For the text-containing cell, return its midpoint in [x, y] coordinate format. 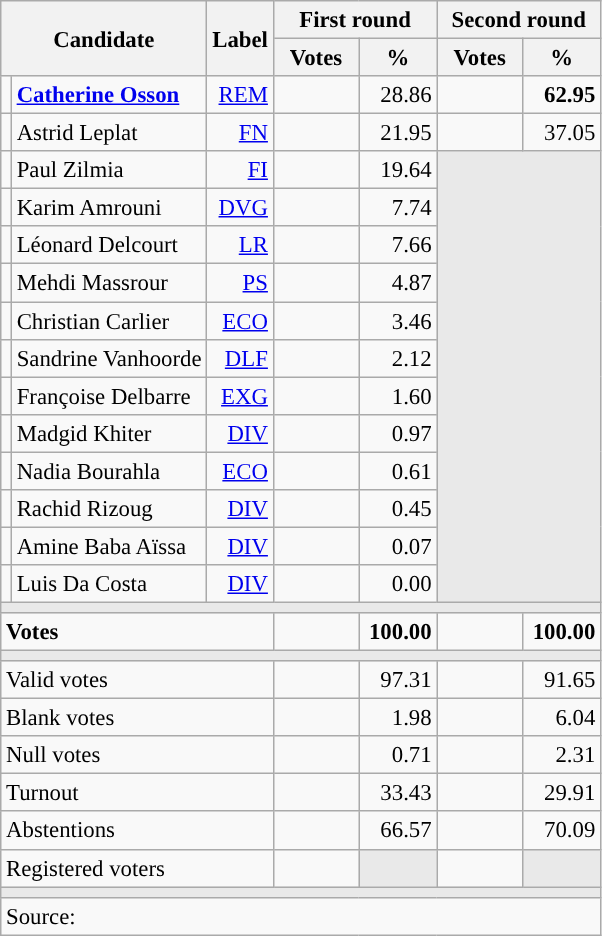
33.43 [398, 793]
Karim Amrouni [109, 208]
62.95 [561, 95]
Mehdi Massrour [109, 283]
7.74 [398, 208]
0.45 [398, 509]
EXG [240, 396]
66.57 [398, 831]
Candidate [104, 38]
Christian Carlier [109, 321]
7.66 [398, 245]
Source: [301, 916]
Paul Zilmia [109, 170]
37.05 [561, 133]
21.95 [398, 133]
Rachid Rizoug [109, 509]
Registered voters [137, 868]
DVG [240, 208]
Label [240, 38]
0.61 [398, 471]
Catherine Osson [109, 95]
Sandrine Vanhoorde [109, 358]
Null votes [137, 755]
PS [240, 283]
Second round [519, 20]
REM [240, 95]
FI [240, 170]
2.31 [561, 755]
Valid votes [137, 680]
29.91 [561, 793]
Luis Da Costa [109, 584]
28.86 [398, 95]
0.71 [398, 755]
91.65 [561, 680]
1.98 [398, 718]
3.46 [398, 321]
First round [355, 20]
97.31 [398, 680]
0.07 [398, 546]
Blank votes [137, 718]
DLF [240, 358]
2.12 [398, 358]
6.04 [561, 718]
1.60 [398, 396]
FN [240, 133]
Abstentions [137, 831]
Françoise Delbarre [109, 396]
Nadia Bourahla [109, 471]
Léonard Delcourt [109, 245]
Madgid Khiter [109, 433]
0.00 [398, 584]
Amine Baba Aïssa [109, 546]
19.64 [398, 170]
Turnout [137, 793]
4.87 [398, 283]
Astrid Leplat [109, 133]
LR [240, 245]
70.09 [561, 831]
0.97 [398, 433]
